Provide the (x, y) coordinate of the cell's center where the given text is located.  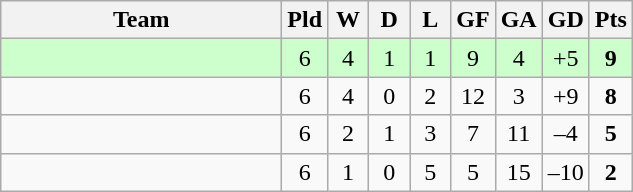
W (348, 20)
15 (518, 172)
+9 (566, 96)
Team (142, 20)
L (430, 20)
D (390, 20)
–4 (566, 134)
GA (518, 20)
8 (610, 96)
12 (473, 96)
Pts (610, 20)
Pld (305, 20)
–10 (566, 172)
GD (566, 20)
11 (518, 134)
+5 (566, 58)
7 (473, 134)
GF (473, 20)
